Scan for the cell matching the given text and deliver its (x, y) coordinate at center. 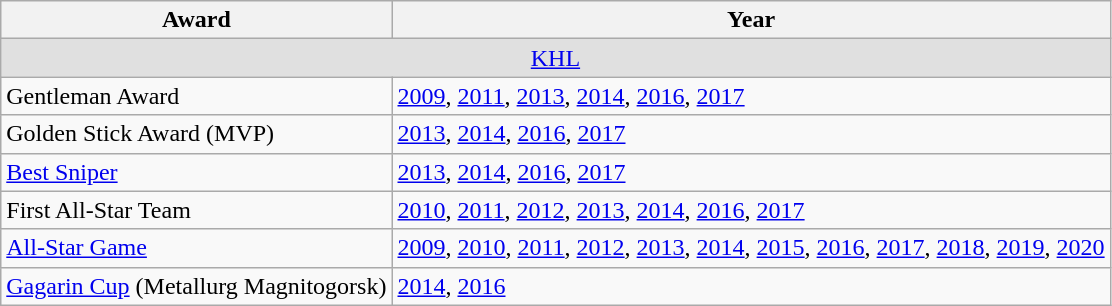
Year (751, 20)
KHL (556, 58)
2010, 2011, 2012, 2013, 2014, 2016, 2017 (751, 210)
First All-Star Team (196, 210)
Gagarin Cup (Metallurg Magnitogorsk) (196, 286)
2014, 2016 (751, 286)
2009, 2010, 2011, 2012, 2013, 2014, 2015, 2016, 2017, 2018, 2019, 2020 (751, 248)
Golden Stick Award (MVP) (196, 134)
Best Sniper (196, 172)
Award (196, 20)
Gentleman Award (196, 96)
2009, 2011, 2013, 2014, 2016, 2017 (751, 96)
All-Star Game (196, 248)
